Output the (X, Y) coordinate of the center of the cell containing the given text.  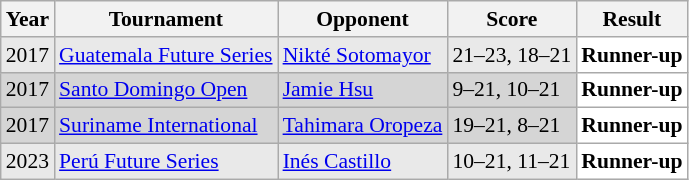
Suriname International (166, 126)
Result (632, 19)
Jamie Hsu (363, 90)
Year (28, 19)
Score (512, 19)
Inés Castillo (363, 162)
Tahimara Oropeza (363, 126)
9–21, 10–21 (512, 90)
2023 (28, 162)
19–21, 8–21 (512, 126)
Tournament (166, 19)
21–23, 18–21 (512, 55)
Santo Domingo Open (166, 90)
Opponent (363, 19)
Nikté Sotomayor (363, 55)
10–21, 11–21 (512, 162)
Guatemala Future Series (166, 55)
Perú Future Series (166, 162)
